Provide the (x, y) coordinate of the cell's center where the given text is located.  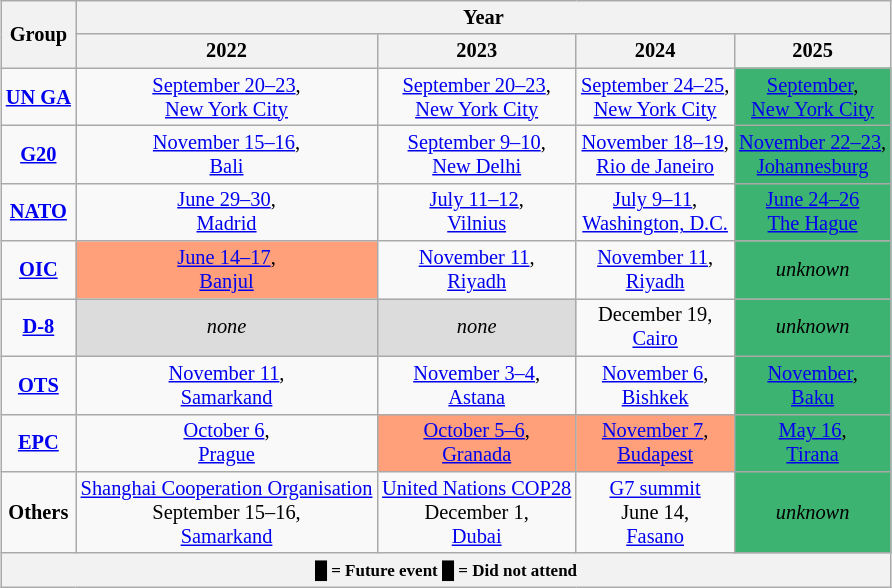
2023 (476, 51)
November 3–4, Astana (476, 385)
Group (38, 34)
D-8 (38, 327)
July 11–12, Vilnius (476, 212)
September 9–10, New Delhi (476, 154)
Year (484, 17)
November 11, Samarkand (227, 385)
October 6, Prague (227, 443)
November 22–23, Johannesburg (812, 154)
July 9–11, Washington, D.C. (655, 212)
UN GA (38, 97)
Others (38, 512)
June 29–30, Madrid (227, 212)
November 6, Bishkek (655, 385)
May 16, Tirana (812, 443)
2025 (812, 51)
2022 (227, 51)
October 5–6, Granada (476, 443)
December 19, Cairo (655, 327)
NATO (38, 212)
EPC (38, 443)
November 18–19, Rio de Janeiro (655, 154)
G7 summitJune 14, Fasano (655, 512)
September 24–25, New York City (655, 97)
June 14–17, Banjul (227, 270)
█ = Future event █ = Did not attend (446, 570)
OIC (38, 270)
June 24–26 The Hague (812, 212)
November 15–16, Bali (227, 154)
September, New York City (812, 97)
G20 (38, 154)
OTS (38, 385)
2024 (655, 51)
Shanghai Cooperation OrganisationSeptember 15–16, Samarkand (227, 512)
United Nations COP28December 1, Dubai (476, 512)
November 7, Budapest (655, 443)
November, Baku (812, 385)
